For the text-containing cell, return its midpoint in [X, Y] coordinate format. 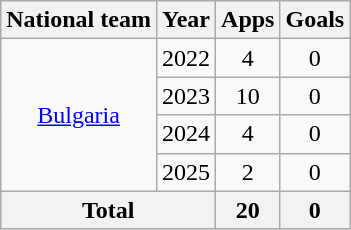
2025 [186, 172]
2024 [186, 134]
2023 [186, 96]
Bulgaria [79, 115]
2 [248, 172]
Apps [248, 20]
Year [186, 20]
Total [108, 210]
2022 [186, 58]
National team [79, 20]
20 [248, 210]
Goals [315, 20]
10 [248, 96]
